Detect which cell encompasses the target text, then output its [X, Y] center coordinate. 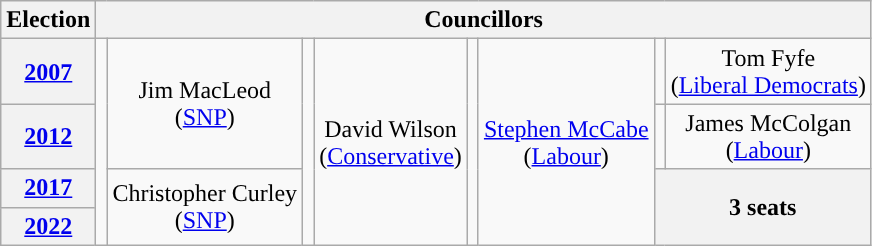
Jim MacLeod(SNP) [205, 104]
Tom Fyfe(Liberal Democrats) [768, 72]
David Wilson(Conservative) [391, 142]
2012 [48, 136]
2007 [48, 72]
Councillors [484, 20]
Stephen McCabe(Labour) [566, 142]
James McColgan(Labour) [768, 136]
Election [48, 20]
2017 [48, 188]
Christopher Curley(SNP) [205, 207]
2022 [48, 226]
3 seats [762, 207]
